Detect which cell encompasses the target text, then output its [X, Y] center coordinate. 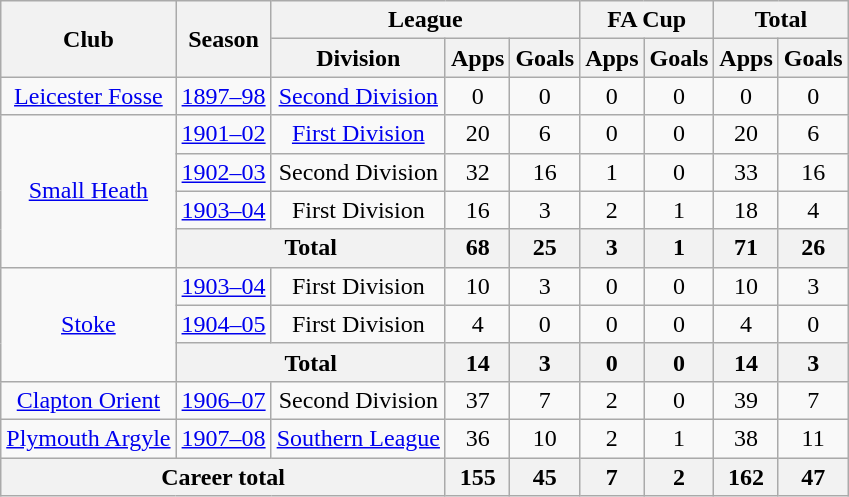
1901–02 [224, 134]
37 [477, 400]
33 [746, 172]
25 [545, 248]
Club [88, 39]
Southern League [358, 438]
71 [746, 248]
1897–98 [224, 96]
FA Cup [647, 20]
League [426, 20]
1904–05 [224, 324]
Season [224, 39]
32 [477, 172]
Small Heath [88, 191]
36 [477, 438]
18 [746, 210]
39 [746, 400]
38 [746, 438]
68 [477, 248]
47 [813, 477]
Plymouth Argyle [88, 438]
155 [477, 477]
162 [746, 477]
Leicester Fosse [88, 96]
45 [545, 477]
1907–08 [224, 438]
1902–03 [224, 172]
Stoke [88, 324]
1906–07 [224, 400]
11 [813, 438]
Division [358, 58]
Clapton Orient [88, 400]
26 [813, 248]
Career total [224, 477]
